Determine the [X, Y] coordinate at the center of the cell enclosing the given text.  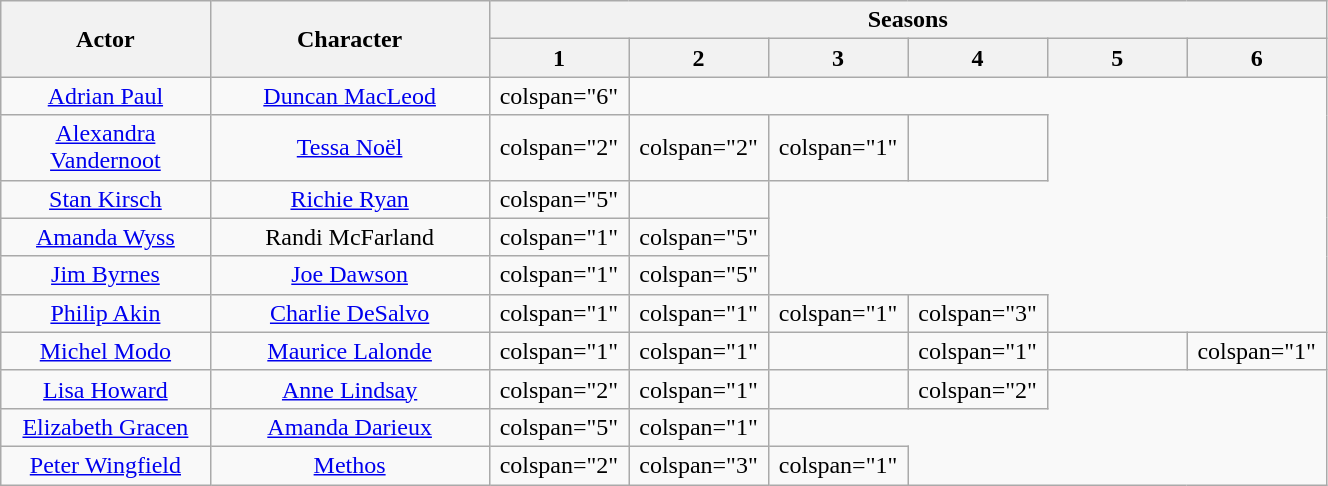
Duncan MacLeod [350, 96]
Tessa Noël [350, 148]
Amanda Darieux [350, 427]
Lisa Howard [106, 389]
Randi McFarland [350, 237]
Peter Wingfield [106, 465]
Richie Ryan [350, 199]
Philip Akin [106, 313]
colspan="6" [559, 96]
6 [1257, 58]
Elizabeth Gracen [106, 427]
4 [978, 58]
5 [1117, 58]
Actor [106, 39]
Charlie DeSalvo [350, 313]
Joe Dawson [350, 275]
Character [350, 39]
2 [699, 58]
Michel Modo [106, 351]
Alexandra Vandernoot [106, 148]
Adrian Paul [106, 96]
1 [559, 58]
Anne Lindsay [350, 389]
Maurice Lalonde [350, 351]
3 [838, 58]
Seasons [908, 20]
Amanda Wyss [106, 237]
Jim Byrnes [106, 275]
Stan Kirsch [106, 199]
Methos [350, 465]
